Return the (x, y) coordinate for the center point of the cell that contains the specified text.  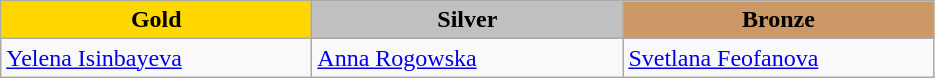
Bronze (778, 20)
Silver (468, 20)
Anna Rogowska (468, 58)
Svetlana Feofanova (778, 58)
Yelena Isinbayeva (156, 58)
Gold (156, 20)
